Extract the (X, Y) coordinate from the center of the cell holding the provided text.  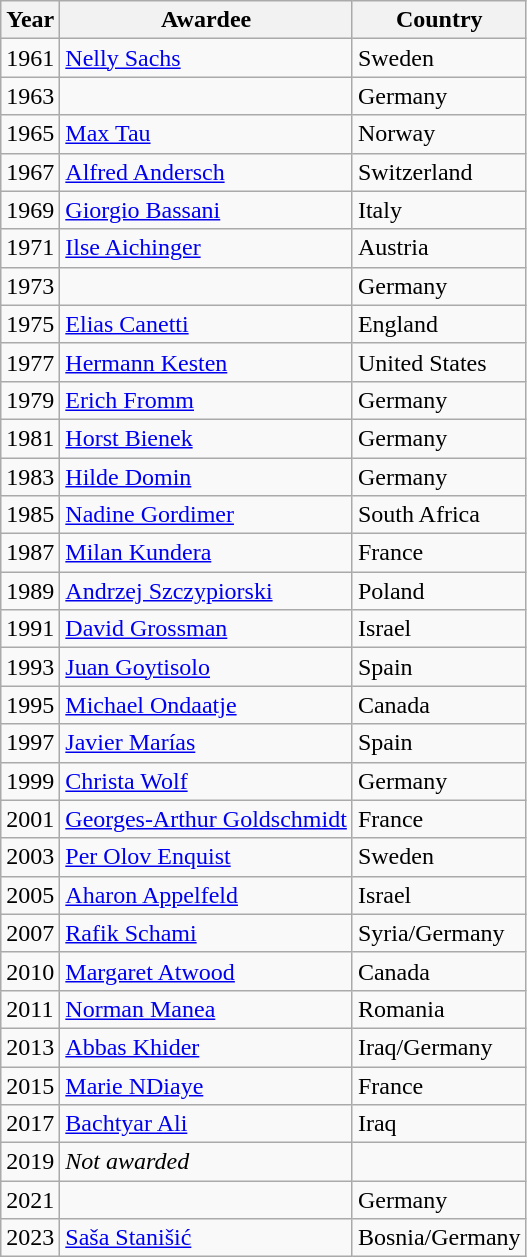
1993 (30, 667)
2003 (30, 857)
Awardee (206, 20)
Andrzej Szczypiorski (206, 591)
Erich Fromm (206, 400)
1995 (30, 705)
1979 (30, 400)
David Grossman (206, 629)
South Africa (439, 515)
Juan Goytisolo (206, 667)
2005 (30, 895)
1987 (30, 553)
Marie NDiaye (206, 1085)
Margaret Atwood (206, 971)
1967 (30, 172)
2001 (30, 819)
Michael Ondaatje (206, 705)
1963 (30, 96)
Milan Kundera (206, 553)
1999 (30, 781)
1983 (30, 477)
England (439, 324)
Nadine Gordimer (206, 515)
Abbas Khider (206, 1047)
2013 (30, 1047)
Switzerland (439, 172)
Alfred Andersch (206, 172)
United States (439, 362)
Saša Stanišić (206, 1238)
1975 (30, 324)
Bosnia/Germany (439, 1238)
Giorgio Bassani (206, 210)
1997 (30, 743)
Iraq (439, 1124)
2011 (30, 1009)
2019 (30, 1162)
Elias Canetti (206, 324)
Iraq/Germany (439, 1047)
Bachtyar Ali (206, 1124)
Horst Bienek (206, 438)
2017 (30, 1124)
Italy (439, 210)
1981 (30, 438)
2021 (30, 1200)
1969 (30, 210)
1961 (30, 58)
Syria/Germany (439, 933)
Country (439, 20)
Rafik Schami (206, 933)
Per Olov Enquist (206, 857)
Georges-Arthur Goldschmidt (206, 819)
1991 (30, 629)
Austria (439, 248)
Norman Manea (206, 1009)
Romania (439, 1009)
1971 (30, 248)
Nelly Sachs (206, 58)
Not awarded (206, 1162)
1977 (30, 362)
Aharon Appelfeld (206, 895)
Year (30, 20)
Poland (439, 591)
2023 (30, 1238)
Hilde Domin (206, 477)
Christa Wolf (206, 781)
Norway (439, 134)
2010 (30, 971)
1973 (30, 286)
2015 (30, 1085)
1985 (30, 515)
Javier Marías (206, 743)
1989 (30, 591)
2007 (30, 933)
Ilse Aichinger (206, 248)
Max Tau (206, 134)
Hermann Kesten (206, 362)
1965 (30, 134)
